Detect which cell encompasses the target text, then output its [x, y] center coordinate. 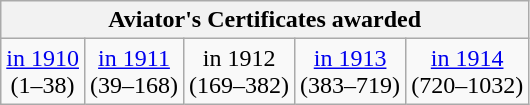
in 1913(383–719) [350, 72]
in 1914(720–1032) [468, 72]
in 1911(39–168) [134, 72]
Aviator's Certificates awarded [265, 20]
in 1910(1–38) [43, 72]
in 1912(169–382) [240, 72]
